Locate the cell with the specified text and output its [x, y] center coordinate. 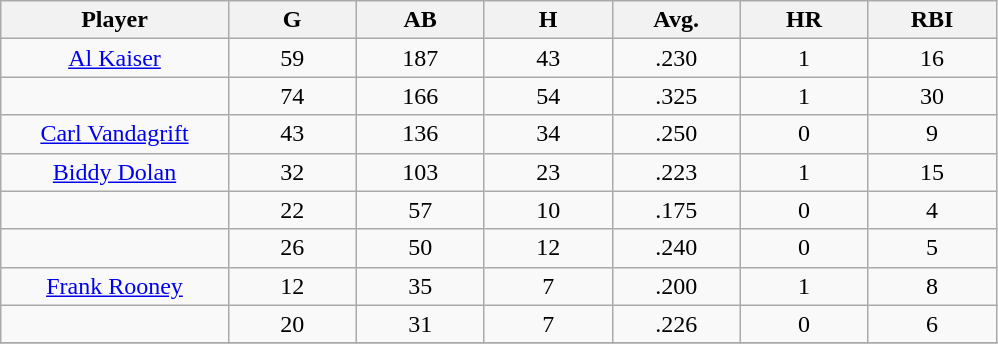
.226 [676, 324]
.200 [676, 286]
.325 [676, 96]
Player [114, 20]
50 [420, 248]
136 [420, 134]
20 [292, 324]
32 [292, 172]
AB [420, 20]
26 [292, 248]
30 [932, 96]
Biddy Dolan [114, 172]
8 [932, 286]
G [292, 20]
59 [292, 58]
57 [420, 210]
Frank Rooney [114, 286]
HR [804, 20]
35 [420, 286]
6 [932, 324]
RBI [932, 20]
22 [292, 210]
.250 [676, 134]
.223 [676, 172]
.240 [676, 248]
23 [548, 172]
10 [548, 210]
31 [420, 324]
4 [932, 210]
.175 [676, 210]
9 [932, 134]
54 [548, 96]
Avg. [676, 20]
H [548, 20]
187 [420, 58]
74 [292, 96]
.230 [676, 58]
16 [932, 58]
5 [932, 248]
Carl Vandagrift [114, 134]
15 [932, 172]
103 [420, 172]
34 [548, 134]
166 [420, 96]
Al Kaiser [114, 58]
